From the cell containing the given text, extract its center point as [X, Y] coordinate. 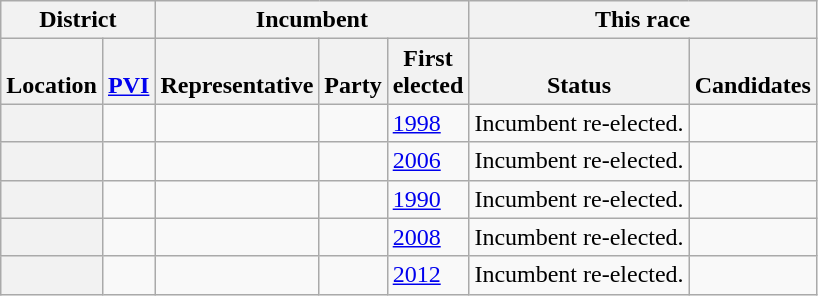
Firstelected [428, 72]
District [78, 20]
2008 [428, 237]
2012 [428, 275]
2006 [428, 161]
Candidates [752, 72]
1990 [428, 199]
PVI [128, 72]
Representative [237, 72]
Status [579, 72]
Location [52, 72]
1998 [428, 123]
Incumbent [312, 20]
Party [353, 72]
This race [642, 20]
